Capture the cell that displays the provided text and extract its [X, Y] central coordinate. 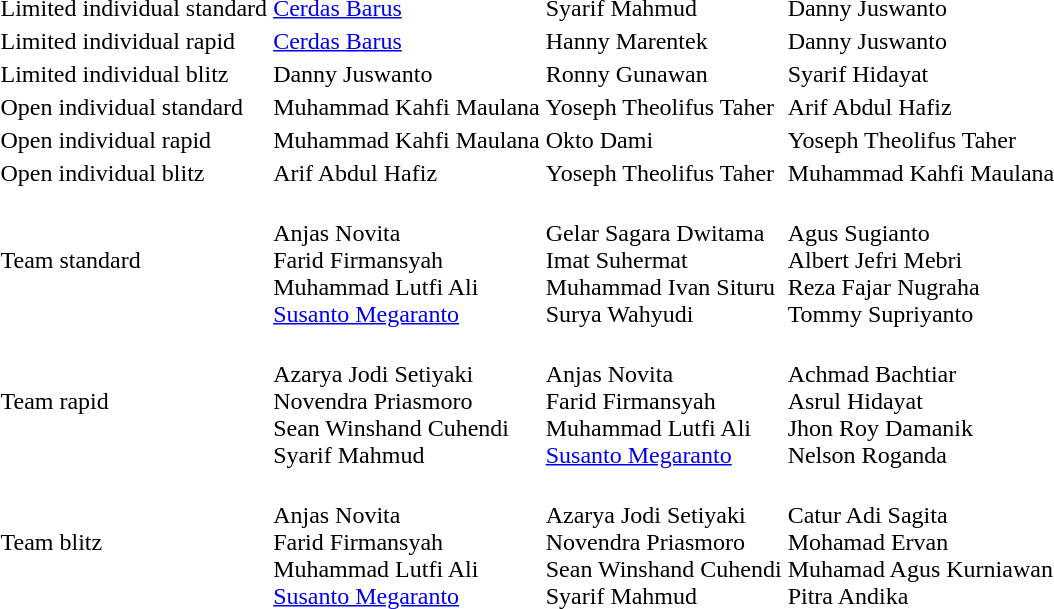
Gelar Sagara DwitamaImat SuhermatMuhammad Ivan SituruSurya Wahyudi [664, 260]
Azarya Jodi SetiyakiNovendra PriasmoroSean Winshand CuhendiSyarif Mahmud [407, 401]
Hanny Marentek [664, 41]
Okto Dami [664, 140]
Arif Abdul Hafiz [407, 173]
Danny Juswanto [407, 74]
Ronny Gunawan [664, 74]
Cerdas Barus [407, 41]
